Output the [X, Y] coordinate of the center of the cell containing the given text.  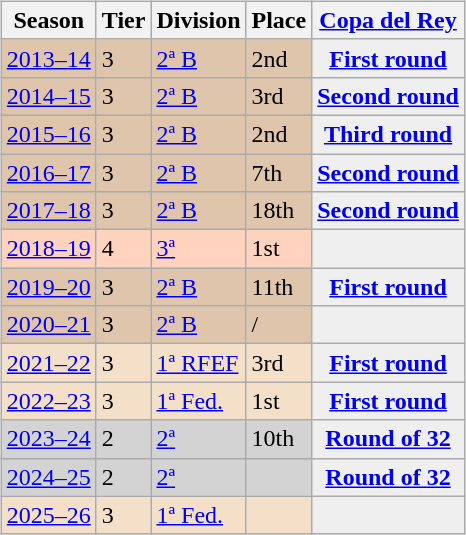
2019–20 [48, 287]
2025–26 [48, 515]
18th [279, 211]
10th [279, 439]
2020–21 [48, 325]
2017–18 [48, 211]
3ª [198, 249]
2018–19 [48, 249]
Division [198, 20]
Season [48, 20]
2016–17 [48, 173]
Place [279, 20]
2023–24 [48, 439]
2021–22 [48, 363]
Copa del Rey [388, 20]
2015–16 [48, 134]
2013–14 [48, 58]
2024–25 [48, 477]
4 [124, 249]
Third round [388, 134]
11th [279, 287]
7th [279, 173]
Tier [124, 20]
1ª RFEF [198, 363]
2014–15 [48, 96]
/ [279, 325]
2022–23 [48, 401]
